Find where the given text appears and provide that cell's center as [x, y] coordinate. 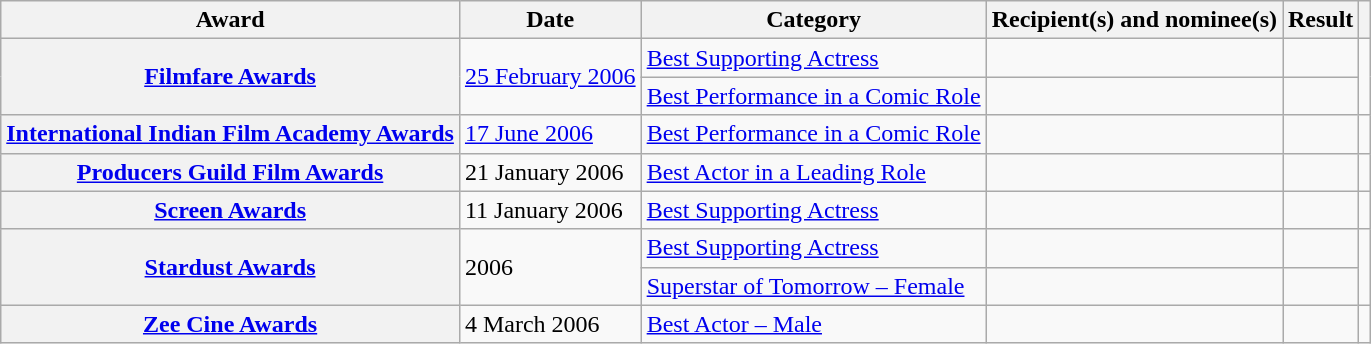
11 January 2006 [550, 210]
Best Actor – Male [814, 324]
Category [814, 20]
17 June 2006 [550, 134]
Zee Cine Awards [230, 324]
Producers Guild Film Awards [230, 172]
Best Actor in a Leading Role [814, 172]
Filmfare Awards [230, 77]
4 March 2006 [550, 324]
Superstar of Tomorrow – Female [814, 286]
2006 [550, 267]
Recipient(s) and nominee(s) [1134, 20]
International Indian Film Academy Awards [230, 134]
Screen Awards [230, 210]
Stardust Awards [230, 267]
21 January 2006 [550, 172]
25 February 2006 [550, 77]
Date [550, 20]
Result [1320, 20]
Award [230, 20]
